From the cell containing the given text, extract its center point as [X, Y] coordinate. 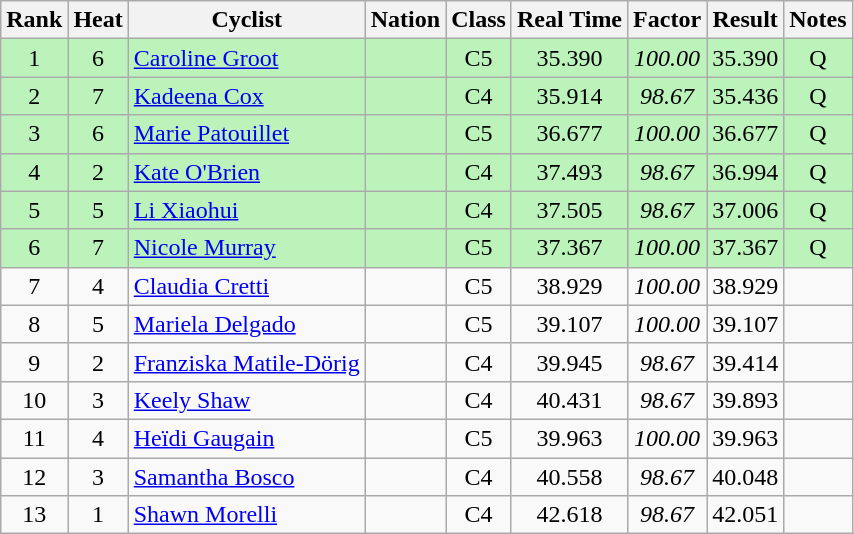
39.414 [746, 362]
37.505 [569, 210]
40.048 [746, 477]
35.436 [746, 96]
11 [34, 438]
Claudia Cretti [246, 286]
Rank [34, 20]
Caroline Groot [246, 58]
Heat [98, 20]
Nation [405, 20]
Real Time [569, 20]
Shawn Morelli [246, 515]
Notes [818, 20]
37.493 [569, 172]
Li Xiaohui [246, 210]
36.994 [746, 172]
Keely Shaw [246, 400]
Kate O'Brien [246, 172]
Marie Patouillet [246, 134]
Cyclist [246, 20]
9 [34, 362]
Mariela Delgado [246, 324]
Heïdi Gaugain [246, 438]
39.893 [746, 400]
12 [34, 477]
40.431 [569, 400]
42.618 [569, 515]
Class [479, 20]
39.945 [569, 362]
Franziska Matile-Dörig [246, 362]
10 [34, 400]
40.558 [569, 477]
Nicole Murray [246, 248]
8 [34, 324]
Factor [668, 20]
37.006 [746, 210]
35.914 [569, 96]
42.051 [746, 515]
13 [34, 515]
Samantha Bosco [246, 477]
Result [746, 20]
Kadeena Cox [246, 96]
